Locate the cell with the specified text and output its [X, Y] center coordinate. 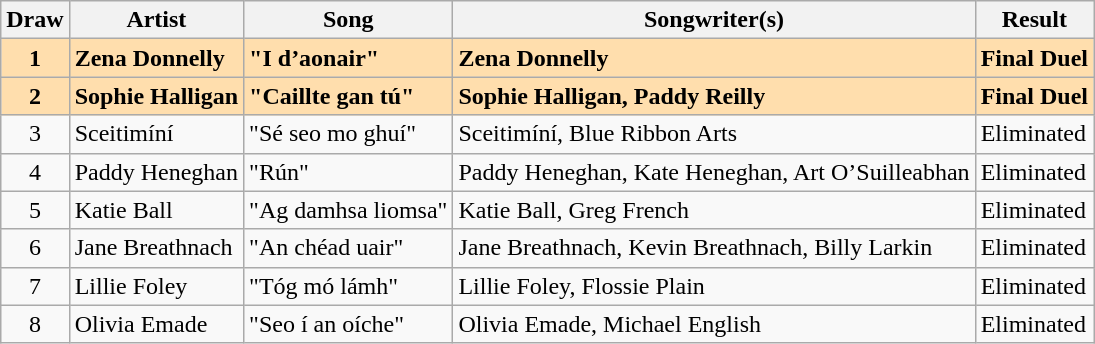
Paddy Heneghan, Kate Heneghan, Art O’Suilleabhan [714, 172]
Song [348, 20]
"Tóg mó lámh" [348, 286]
Songwriter(s) [714, 20]
5 [35, 210]
Sceitimíní [156, 134]
Olivia Emade [156, 324]
Katie Ball [156, 210]
7 [35, 286]
Olivia Emade, Michael English [714, 324]
"An chéad uair" [348, 248]
Sophie Halligan, Paddy Reilly [714, 96]
"Seo í an oíche" [348, 324]
"Ag damhsa liomsa" [348, 210]
Katie Ball, Greg French [714, 210]
3 [35, 134]
6 [35, 248]
"Rún" [348, 172]
Jane Breathnach [156, 248]
1 [35, 58]
Paddy Heneghan [156, 172]
"I d’aonair" [348, 58]
Sceitimíní, Blue Ribbon Arts [714, 134]
Lillie Foley, Flossie Plain [714, 286]
2 [35, 96]
Jane Breathnach, Kevin Breathnach, Billy Larkin [714, 248]
"Caillte gan tú" [348, 96]
"Sé seo mo ghuí" [348, 134]
Lillie Foley [156, 286]
4 [35, 172]
Sophie Halligan [156, 96]
8 [35, 324]
Draw [35, 20]
Artist [156, 20]
Result [1034, 20]
